Search for the cell housing the specified text and yield its [X, Y] center coordinate. 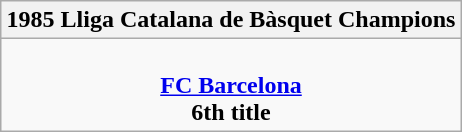
1985 Lliga Catalana de Bàsquet Champions [231, 20]
FC Barcelona 6th title [231, 85]
